Scan for the cell matching the given text and deliver its [x, y] coordinate at center. 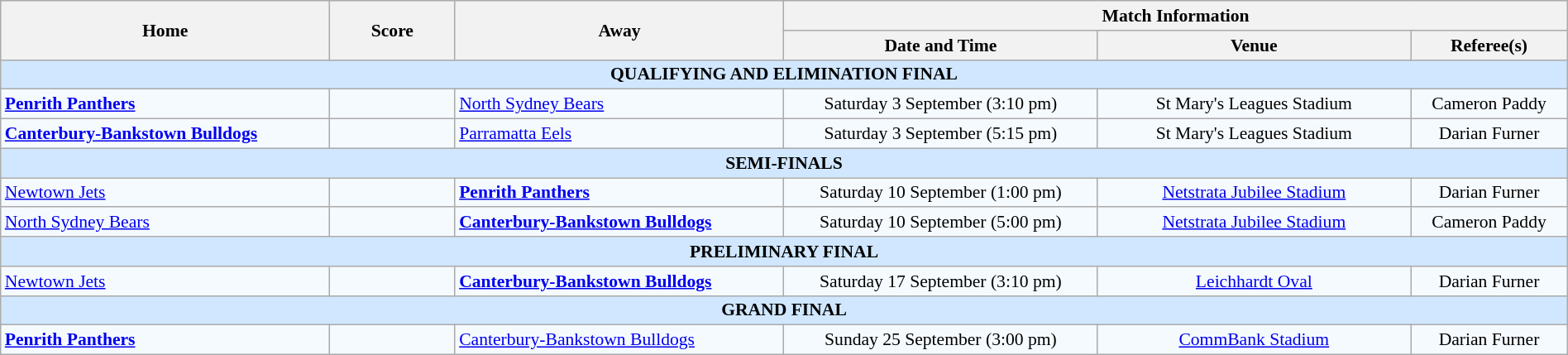
Saturday 17 September (3:10 pm) [941, 281]
Score [393, 30]
Away [619, 30]
Parramatta Eels [619, 134]
CommBank Stadium [1254, 340]
GRAND FINAL [784, 310]
QUALIFYING AND ELIMINATION FINAL [784, 74]
Venue [1254, 46]
Date and Time [941, 46]
Leichhardt Oval [1254, 281]
SEMI-FINALS [784, 163]
PRELIMINARY FINAL [784, 252]
Match Information [1176, 16]
Saturday 10 September (1:00 pm) [941, 193]
Referee(s) [1489, 46]
Home [165, 30]
Saturday 10 September (5:00 pm) [941, 223]
Saturday 3 September (5:15 pm) [941, 134]
Sunday 25 September (3:00 pm) [941, 340]
Saturday 3 September (3:10 pm) [941, 104]
